Return [x, y] of the center of cell containing provided text 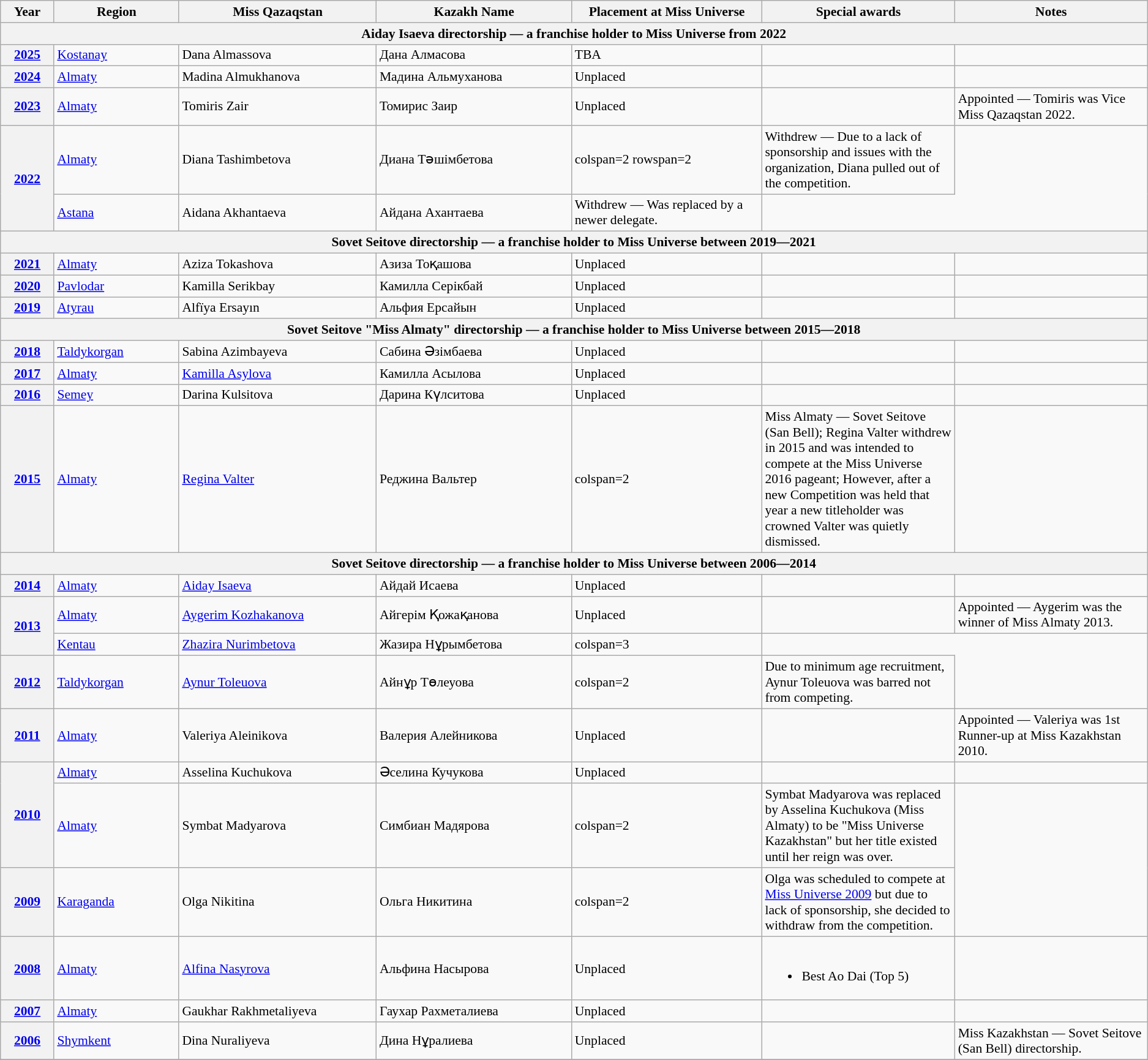
Альфина Насырова [474, 968]
Ольга Никитина [474, 902]
2009 [28, 902]
Zhazira Nurimbetova [277, 645]
Kentau [116, 645]
Мадина Альмуханова [474, 77]
2020 [28, 286]
Miss Qazaqstan [277, 12]
2010 [28, 814]
Томирис Заир [474, 107]
2014 [28, 585]
Kamilla Asylova [277, 374]
Kostanay [116, 55]
2019 [28, 308]
Alfina Nasyrova [277, 968]
Sovet Seitove directorship — a franchise holder to Miss Universe between 2006―2014 [574, 564]
2012 [28, 682]
Aiday Isaeva directorship — a franchise holder to Miss Universe from 2022 [574, 34]
Dana Almassova [277, 55]
Shymkent [116, 1041]
Aygerim Kozhakanova [277, 615]
2006 [28, 1041]
Alfïya Ersayın [277, 308]
Симбиан Мадярова [474, 826]
Диана Тәшімбетова [474, 160]
2022 [28, 179]
Valeriya Aleinikova [277, 735]
Withdrew — Due to a lack of sponsorship and issues with the organization, Diana pulled out of the competition. [858, 160]
Азиза Тоқашова [474, 265]
2015 [28, 479]
Withdrew — Was replaced by a newer delegate. [667, 213]
Region [116, 12]
Diana Tashimbetova [277, 160]
Madina Almukhanova [277, 77]
Kazakh Name [474, 12]
2025 [28, 55]
Miss Kazakhstan — Sovet Seitove (San Bell) directorship. [1051, 1041]
colspan=2 rowspan=2 [667, 160]
Айдай Исаева [474, 585]
Appointed — Tomiris was Vice Miss Qazaqstan 2022. [1051, 107]
Pavlodar [116, 286]
Камилла Серікбай [474, 286]
Olga was scheduled to compete at Miss Universe 2009 but due to lack of sponsorship, she decided to withdraw from the competition. [858, 902]
Atyrau [116, 308]
Karaganda [116, 902]
Sabina Azimbayeva [277, 351]
Notes [1051, 12]
Dina Nuraliyeva [277, 1041]
2016 [28, 395]
Сабина Әзімбаева [474, 351]
Due to minimum age recruitment, Aynur Toleuova was barred not from competing. [858, 682]
Альфия Ерсайын [474, 308]
Special awards [858, 12]
Symbat Madyarova [277, 826]
colspan=3 [667, 645]
Aiday Isaeva [277, 585]
Astana [116, 213]
Aynur Toleuova [277, 682]
Appointed — Aygerim was the winner of Miss Almaty 2013. [1051, 615]
Валерия Алейникова [474, 735]
Best Ao Dai (Top 5) [858, 968]
Гаухар Рахметалиева [474, 1012]
Реджина Вальтер [474, 479]
2013 [28, 626]
Камилла Асылова [474, 374]
Regina Valter [277, 479]
Symbat Madyarova was replaced by Asselina Kuchukova (Miss Almaty) to be "Miss Universe Kazakhstan" but her title existed until her reign was over. [858, 826]
Жазира Нұрымбетова [474, 645]
Gaukhar Rakhmetaliyeva [277, 1012]
Sovet Seitove directorship — a franchise holder to Miss Universe between 2019―2021 [574, 242]
2007 [28, 1012]
Tomiris Zair [277, 107]
2021 [28, 265]
Aidana Akhantaeva [277, 213]
Asselina Kuchukova [277, 773]
Olga Nikitina [277, 902]
TBA [667, 55]
Aziza Tokashova [277, 265]
2008 [28, 968]
2017 [28, 374]
Әселина Кучукова [474, 773]
Appointed — Valeriya was 1st Runner-up at Miss Kazakhstan 2010. [1051, 735]
Darina Kulsitova [277, 395]
2011 [28, 735]
Айнұр Төлеуова [474, 682]
Year [28, 12]
Semey [116, 395]
2018 [28, 351]
2024 [28, 77]
Айдана Ахантаева [474, 213]
Дарина Күлситова [474, 395]
2023 [28, 107]
Placement at Miss Universe [667, 12]
Дана Алмасова [474, 55]
Sovet Seitove "Miss Almaty" directorship — a franchise holder to Miss Universe between 2015―2018 [574, 330]
Айгерім Қожақанова [474, 615]
Дина Нұралиева [474, 1041]
Kamilla Serikbay [277, 286]
